Search for the cell housing the specified text and yield its [X, Y] center coordinate. 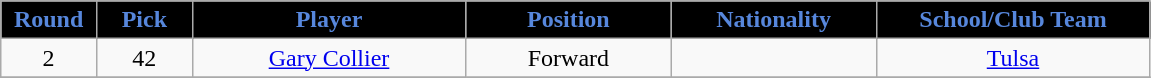
Round [49, 20]
School/Club Team [1013, 20]
Player [329, 20]
2 [49, 58]
Position [568, 20]
Forward [568, 58]
Gary Collier [329, 58]
Pick [144, 20]
Nationality [774, 20]
Tulsa [1013, 58]
42 [144, 58]
